Capture the cell that displays the provided text and extract its (X, Y) central coordinate. 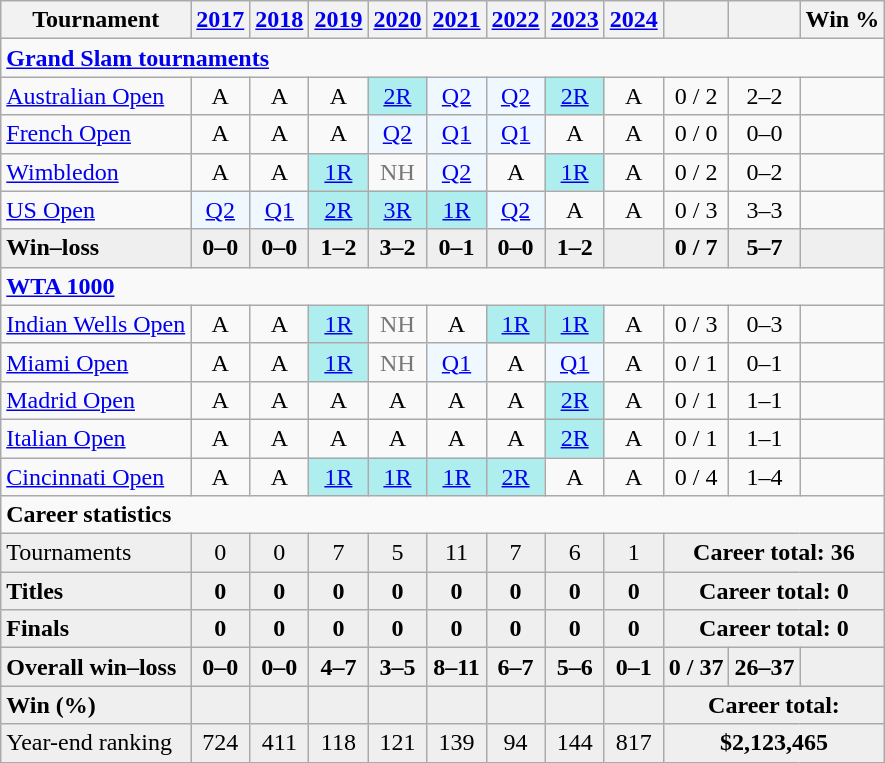
2023 (574, 20)
1–4 (764, 477)
2–2 (764, 96)
Grand Slam tournaments (443, 58)
US Open (96, 210)
724 (220, 743)
0 / 37 (696, 667)
Madrid Open (96, 400)
0–3 (764, 324)
2022 (516, 20)
3–3 (764, 210)
2024 (634, 20)
0 / 0 (696, 134)
Tournament (96, 20)
139 (456, 743)
5 (398, 553)
Titles (96, 591)
5–7 (764, 248)
26–37 (764, 667)
2021 (456, 20)
Overall win–loss (96, 667)
4–7 (338, 667)
Indian Wells Open (96, 324)
121 (398, 743)
Cincinnati Open (96, 477)
8–11 (456, 667)
0–2 (764, 172)
3–5 (398, 667)
11 (456, 553)
Win–loss (96, 248)
118 (338, 743)
Career total: 36 (774, 553)
1 (634, 553)
WTA 1000 (443, 286)
94 (516, 743)
Australian Open (96, 96)
Miami Open (96, 362)
2017 (220, 20)
Career statistics (443, 515)
2019 (338, 20)
0 / 7 (696, 248)
Win (%) (96, 705)
Career total: (774, 705)
0 / 4 (696, 477)
3–2 (398, 248)
Win % (842, 20)
Finals (96, 629)
French Open (96, 134)
6 (574, 553)
2020 (398, 20)
$2,123,465 (774, 743)
144 (574, 743)
Wimbledon (96, 172)
Year-end ranking (96, 743)
Tournaments (96, 553)
Italian Open (96, 438)
2018 (280, 20)
411 (280, 743)
3R (398, 210)
5–6 (574, 667)
817 (634, 743)
6–7 (516, 667)
